Determine the (x, y) coordinate at the center of the cell enclosing the given text.  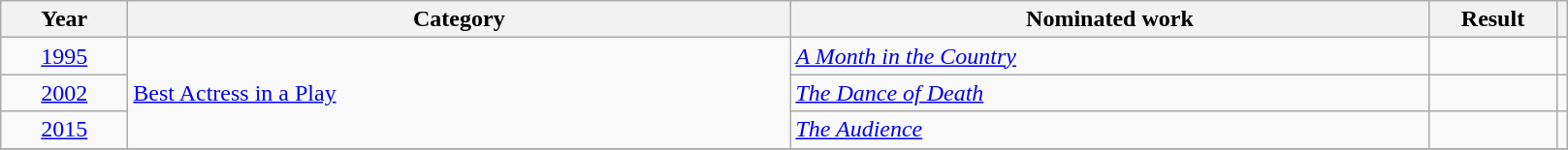
The Audience (1109, 130)
2002 (64, 93)
The Dance of Death (1109, 93)
1995 (64, 56)
Year (64, 19)
Best Actress in a Play (460, 93)
2015 (64, 130)
A Month in the Country (1109, 56)
Result (1493, 19)
Category (460, 19)
Nominated work (1109, 19)
